Locate the cell with the specified text and output its (x, y) center coordinate. 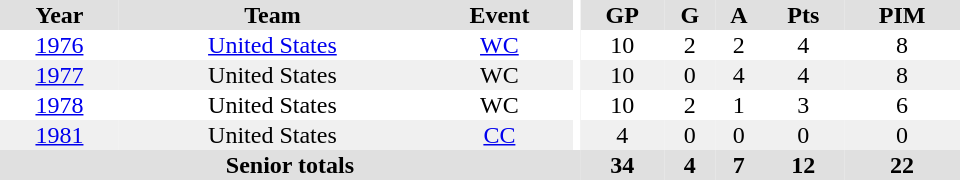
PIM (902, 15)
1981 (60, 135)
CC (500, 135)
Event (500, 15)
G (690, 15)
1976 (60, 45)
22 (902, 165)
34 (622, 165)
A (738, 15)
GP (622, 15)
1 (738, 105)
Team (272, 15)
Senior totals (290, 165)
12 (804, 165)
1978 (60, 105)
Pts (804, 15)
6 (902, 105)
Year (60, 15)
7 (738, 165)
1977 (60, 75)
3 (804, 105)
